From the cell containing the given text, extract its center point as [X, Y] coordinate. 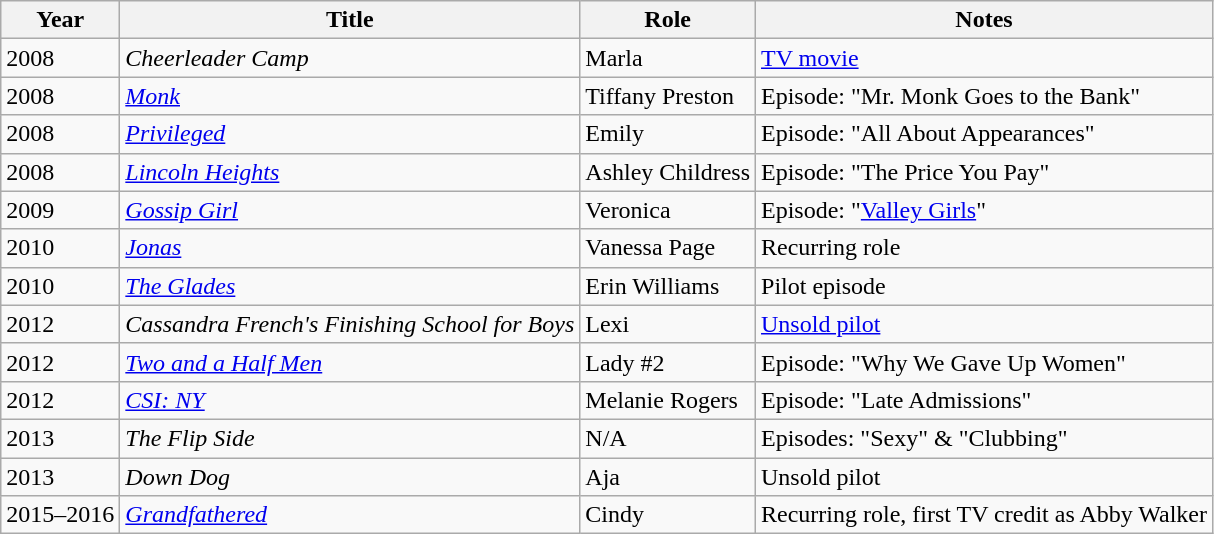
Pilot episode [984, 286]
Lady #2 [668, 362]
Jonas [350, 248]
Episode: "All About Appearances" [984, 134]
Ashley Childress [668, 172]
Episode: "The Price You Pay" [984, 172]
Grandfathered [350, 515]
Year [60, 20]
Veronica [668, 210]
Lincoln Heights [350, 172]
Gossip Girl [350, 210]
Two and a Half Men [350, 362]
CSI: NY [350, 400]
Episodes: "Sexy" & "Clubbing" [984, 438]
Cindy [668, 515]
Monk [350, 96]
Episode: "Why We Gave Up Women" [984, 362]
Cheerleader Camp [350, 58]
Privileged [350, 134]
2009 [60, 210]
The Flip Side [350, 438]
2015–2016 [60, 515]
Recurring role [984, 248]
Episode: "Mr. Monk Goes to the Bank" [984, 96]
Tiffany Preston [668, 96]
Episode: "Valley Girls" [984, 210]
Vanessa Page [668, 248]
N/A [668, 438]
Notes [984, 20]
Recurring role, first TV credit as Abby Walker [984, 515]
Emily [668, 134]
Melanie Rogers [668, 400]
Title [350, 20]
Lexi [668, 324]
Aja [668, 477]
The Glades [350, 286]
Erin Williams [668, 286]
Down Dog [350, 477]
TV movie [984, 58]
Cassandra French's Finishing School for Boys [350, 324]
Marla [668, 58]
Role [668, 20]
Episode: "Late Admissions" [984, 400]
